Identify which cell holds the provided text, then report its (X, Y) central coordinate. 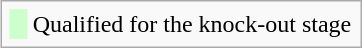
Qualified for the knock-out stage (192, 24)
